Output the [x, y] coordinate of the center of the cell containing the given text.  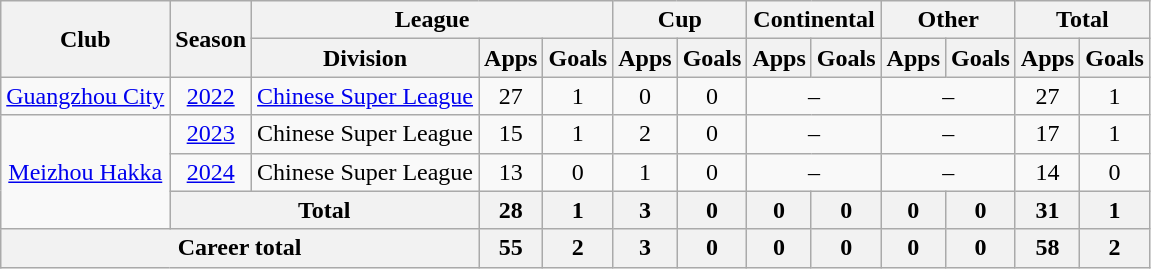
Season [211, 39]
Cup [680, 20]
55 [511, 248]
Meizhou Hakka [86, 172]
Other [948, 20]
2022 [211, 96]
28 [511, 210]
2023 [211, 134]
Career total [240, 248]
14 [1047, 172]
League [432, 20]
Guangzhou City [86, 96]
58 [1047, 248]
17 [1047, 134]
13 [511, 172]
Continental [814, 20]
15 [511, 134]
Division [366, 58]
2024 [211, 172]
Club [86, 39]
31 [1047, 210]
